From the cell containing the given text, extract its center point as (X, Y) coordinate. 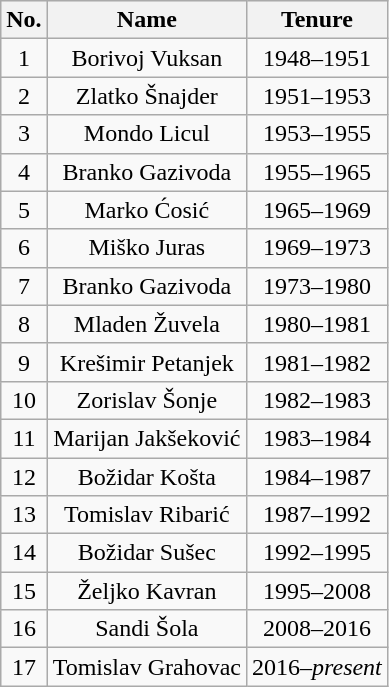
1951–1953 (316, 96)
1984–1987 (316, 477)
Borivoj Vuksan (146, 58)
1980–1981 (316, 324)
1953–1955 (316, 134)
Željko Kavran (146, 591)
1969–1973 (316, 248)
Mladen Žuvela (146, 324)
1992–1995 (316, 553)
1981–1982 (316, 362)
6 (24, 248)
Tomislav Grahovac (146, 667)
Zorislav Šonje (146, 400)
1995–2008 (316, 591)
16 (24, 629)
Mondo Licul (146, 134)
11 (24, 438)
2016–present (316, 667)
1965–1969 (316, 210)
13 (24, 515)
5 (24, 210)
1948–1951 (316, 58)
Božidar Sušec (146, 553)
3 (24, 134)
Marko Ćosić (146, 210)
1983–1984 (316, 438)
1955–1965 (316, 172)
Krešimir Petanjek (146, 362)
1987–1992 (316, 515)
Name (146, 20)
Zlatko Šnajder (146, 96)
7 (24, 286)
9 (24, 362)
10 (24, 400)
8 (24, 324)
2 (24, 96)
14 (24, 553)
Tomislav Ribarić (146, 515)
17 (24, 667)
No. (24, 20)
1982–1983 (316, 400)
4 (24, 172)
1973–1980 (316, 286)
Marijan Jakšeković (146, 438)
2008–2016 (316, 629)
Miško Juras (146, 248)
Tenure (316, 20)
15 (24, 591)
12 (24, 477)
1 (24, 58)
Sandi Šola (146, 629)
Božidar Košta (146, 477)
